Provide the (x, y) coordinate of the cell's center where the given text is located.  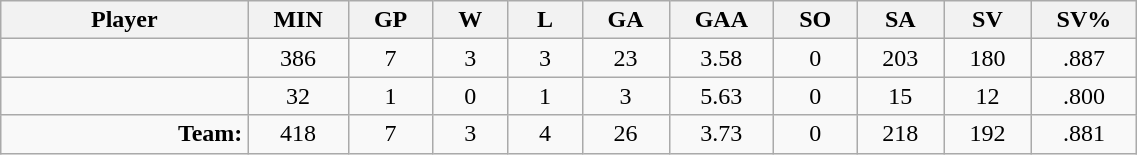
32 (298, 96)
180 (988, 58)
5.63 (721, 96)
GP (390, 20)
L (545, 20)
SA (900, 20)
418 (298, 134)
SO (816, 20)
4 (545, 134)
W (470, 20)
Player (124, 20)
26 (626, 134)
218 (900, 134)
.881 (1084, 134)
GA (626, 20)
SV% (1084, 20)
12 (988, 96)
203 (900, 58)
15 (900, 96)
Team: (124, 134)
MIN (298, 20)
SV (988, 20)
3.58 (721, 58)
GAA (721, 20)
3.73 (721, 134)
.887 (1084, 58)
192 (988, 134)
386 (298, 58)
.800 (1084, 96)
23 (626, 58)
